Locate the cell with the specified text and output its [X, Y] center coordinate. 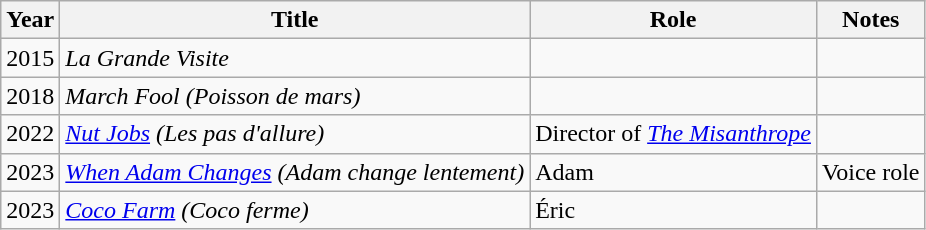
Notes [870, 20]
2018 [30, 96]
March Fool (Poisson de mars) [295, 96]
La Grande Visite [295, 58]
2015 [30, 58]
Voice role [870, 172]
Year [30, 20]
Coco Farm (Coco ferme) [295, 210]
Title [295, 20]
Role [674, 20]
When Adam Changes (Adam change lentement) [295, 172]
Director of The Misanthrope [674, 134]
Nut Jobs (Les pas d'allure) [295, 134]
Éric [674, 210]
Adam [674, 172]
2022 [30, 134]
